Capture the cell that displays the provided text and extract its (x, y) central coordinate. 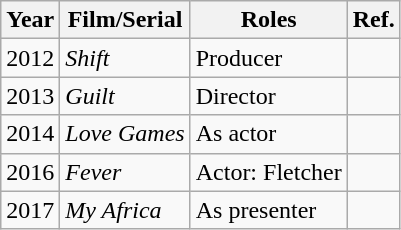
2013 (30, 96)
Director (268, 96)
Year (30, 20)
Guilt (125, 96)
Film/Serial (125, 20)
Shift (125, 58)
Ref. (374, 20)
2014 (30, 134)
Roles (268, 20)
As presenter (268, 210)
Fever (125, 172)
2012 (30, 58)
Producer (268, 58)
My Africa (125, 210)
As actor (268, 134)
2017 (30, 210)
2016 (30, 172)
Love Games (125, 134)
Actor: Fletcher (268, 172)
